Find where the given text appears and provide that cell's center as [X, Y] coordinate. 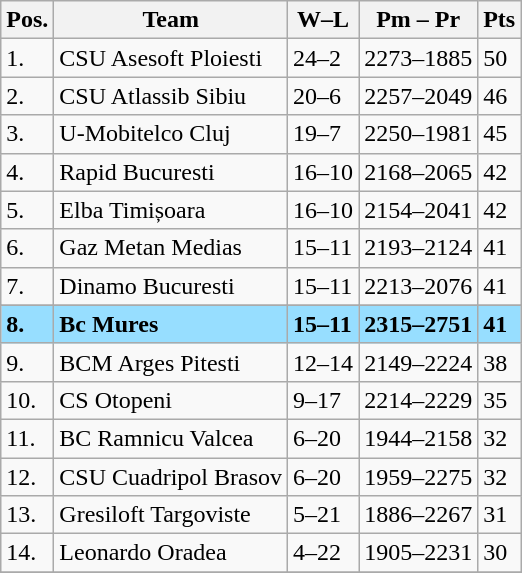
2257–2049 [418, 96]
20–6 [324, 96]
2214–2229 [418, 400]
50 [500, 58]
CSU Asesoft Ploiesti [171, 58]
38 [500, 362]
11. [28, 438]
BCM Arges Pitesti [171, 362]
Rapid Bucuresti [171, 172]
1. [28, 58]
Team [171, 20]
Pos. [28, 20]
30 [500, 553]
1944–2158 [418, 438]
12–14 [324, 362]
4. [28, 172]
1886–2267 [418, 515]
3. [28, 134]
CSU Cuadripol Brasov [171, 477]
46 [500, 96]
1959–2275 [418, 477]
2168–2065 [418, 172]
24–2 [324, 58]
2273–1885 [418, 58]
45 [500, 134]
Gresiloft Targoviste [171, 515]
U-Mobitelco Cluj [171, 134]
12. [28, 477]
Pts [500, 20]
2315–2751 [418, 324]
2213–2076 [418, 286]
35 [500, 400]
31 [500, 515]
W–L [324, 20]
Dinamo Bucuresti [171, 286]
2149–2224 [418, 362]
10. [28, 400]
Leonardo Oradea [171, 553]
CS Otopeni [171, 400]
14. [28, 553]
6. [28, 248]
Elba Timișoara [171, 210]
8. [28, 324]
19–7 [324, 134]
1905–2231 [418, 553]
9–17 [324, 400]
BC Ramnicu Valcea [171, 438]
Pm – Pr [418, 20]
CSU Atlassib Sibiu [171, 96]
2250–1981 [418, 134]
2193–2124 [418, 248]
4–22 [324, 553]
5. [28, 210]
7. [28, 286]
Bc Mures [171, 324]
Gaz Metan Medias [171, 248]
9. [28, 362]
13. [28, 515]
2. [28, 96]
5–21 [324, 515]
2154–2041 [418, 210]
